Extract the [x, y] coordinate from the center of the cell holding the provided text.  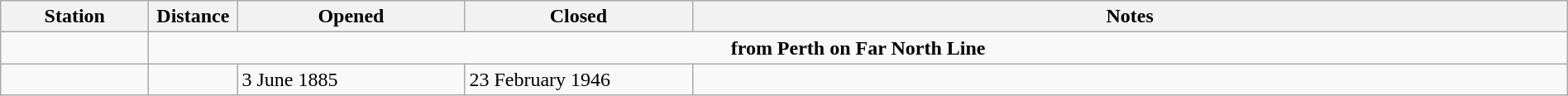
23 February 1946 [579, 79]
Closed [579, 17]
3 June 1885 [351, 79]
Station [74, 17]
Opened [351, 17]
Distance [194, 17]
Notes [1130, 17]
from Perth on Far North Line [858, 48]
